Find where the given text appears and provide that cell's center as (X, Y) coordinate. 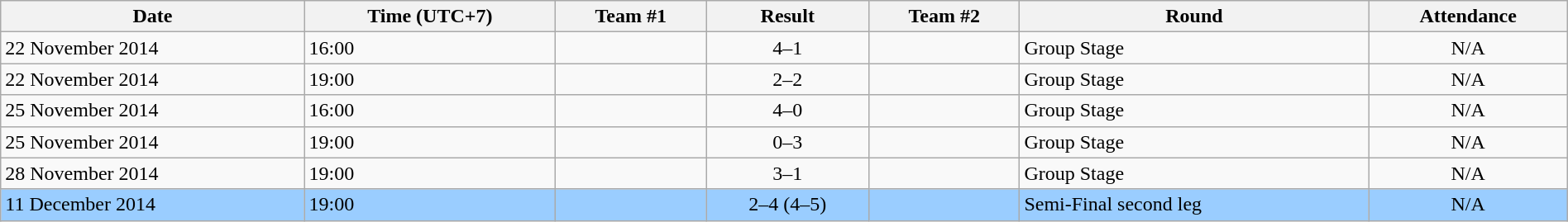
Round (1194, 17)
Attendance (1468, 17)
2–4 (4–5) (787, 205)
11 December 2014 (152, 205)
4–0 (787, 111)
3–1 (787, 173)
Date (152, 17)
Team #2 (944, 17)
Team #1 (631, 17)
2–2 (787, 79)
Time (UTC+7) (430, 17)
28 November 2014 (152, 173)
0–3 (787, 142)
Result (787, 17)
4–1 (787, 48)
Semi-Final second leg (1194, 205)
